Locate the cell with the specified text and output its [x, y] center coordinate. 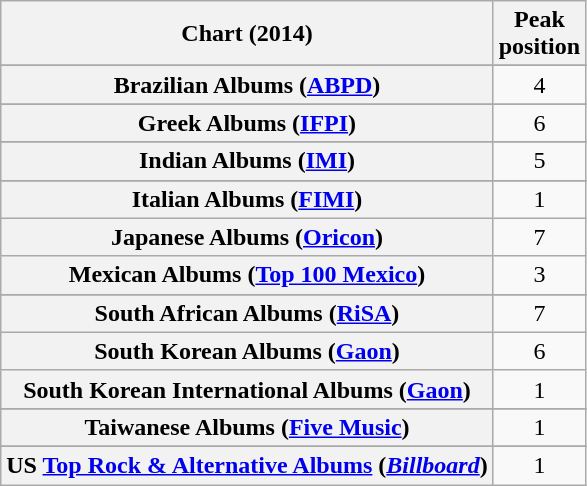
South African Albums (RiSA) [247, 313]
3 [539, 275]
Peakposition [539, 34]
Japanese Albums (Oricon) [247, 237]
Taiwanese Albums (Five Music) [247, 427]
Brazilian Albums (ABPD) [247, 85]
Greek Albums (IFPI) [247, 123]
US Top Rock & Alternative Albums (Billboard) [247, 465]
Mexican Albums (Top 100 Mexico) [247, 275]
South Korean Albums (Gaon) [247, 351]
5 [539, 161]
Chart (2014) [247, 34]
Indian Albums (IMI) [247, 161]
4 [539, 85]
South Korean International Albums (Gaon) [247, 389]
Italian Albums (FIMI) [247, 199]
